Find where the given text appears and provide that cell's center as (x, y) coordinate. 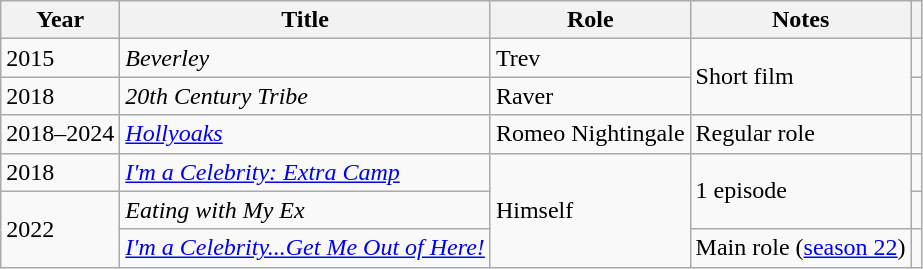
Hollyoaks (306, 134)
Romeo Nightingale (590, 134)
Short film (800, 77)
2022 (60, 229)
Title (306, 20)
Raver (590, 96)
Eating with My Ex (306, 210)
Notes (800, 20)
I'm a Celebrity: Extra Camp (306, 172)
2018–2024 (60, 134)
20th Century Tribe (306, 96)
Main role (season 22) (800, 248)
Regular role (800, 134)
2015 (60, 58)
1 episode (800, 191)
Role (590, 20)
Himself (590, 210)
Beverley (306, 58)
Trev (590, 58)
Year (60, 20)
I'm a Celebrity...Get Me Out of Here! (306, 248)
